Locate the cell with the specified text and output its [x, y] center coordinate. 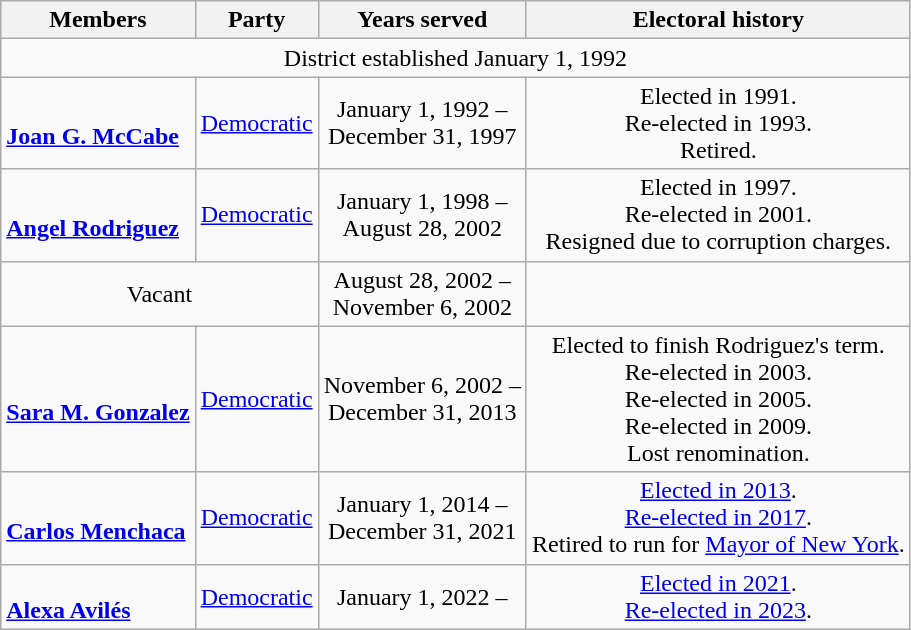
Years served [422, 20]
Members [98, 20]
January 1, 1992 – December 31, 1997 [422, 123]
Elected to finish Rodriguez's term. Re-elected in 2003. Re-elected in 2005. Re-elected in 2009. Lost renomination. [718, 399]
Electoral history [718, 20]
November 6, 2002 – December 31, 2013 [422, 399]
Sara M. Gonzalez [98, 399]
January 1, 2014 – December 31, 2021 [422, 518]
Elected in 2013. Re-elected in 2017. Retired to run for Mayor of New York. [718, 518]
Angel Rodriguez [98, 215]
Alexa Avilés [98, 596]
January 1, 2022 – [422, 596]
District established January 1, 1992 [456, 58]
Elected in 1991. Re-elected in 1993. Retired. [718, 123]
Vacant [160, 294]
Carlos Menchaca [98, 518]
Party [256, 20]
August 28, 2002 – November 6, 2002 [422, 294]
Elected in 2021. Re-elected in 2023. [718, 596]
January 1, 1998 – August 28, 2002 [422, 215]
Elected in 1997. Re-elected in 2001. Resigned due to corruption charges. [718, 215]
Joan G. McCabe [98, 123]
